Find where the given text appears and provide that cell's center as [x, y] coordinate. 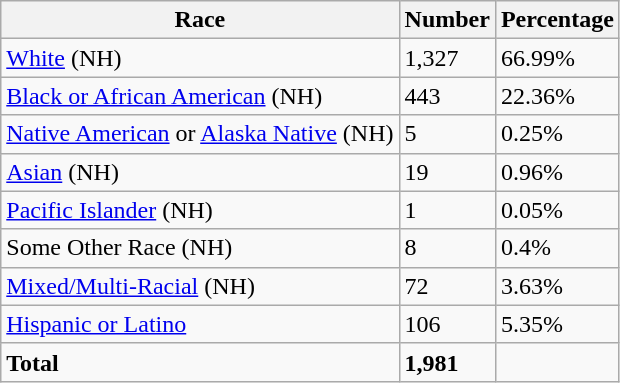
Total [200, 362]
Hispanic or Latino [200, 324]
Native American or Alaska Native (NH) [200, 134]
Black or African American (NH) [200, 96]
443 [447, 96]
8 [447, 248]
0.05% [557, 210]
Mixed/Multi-Racial (NH) [200, 286]
72 [447, 286]
5.35% [557, 324]
Some Other Race (NH) [200, 248]
White (NH) [200, 58]
19 [447, 172]
1,981 [447, 362]
66.99% [557, 58]
0.4% [557, 248]
Asian (NH) [200, 172]
0.96% [557, 172]
Pacific Islander (NH) [200, 210]
1 [447, 210]
22.36% [557, 96]
0.25% [557, 134]
3.63% [557, 286]
106 [447, 324]
Percentage [557, 20]
Race [200, 20]
5 [447, 134]
1,327 [447, 58]
Number [447, 20]
